Identify which cell holds the provided text, then report its [x, y] central coordinate. 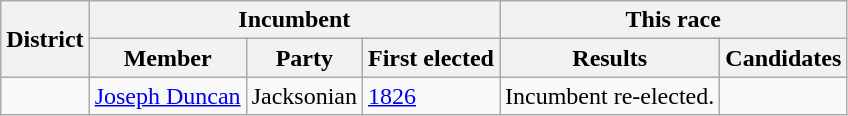
Jacksonian [304, 96]
First elected [432, 58]
Party [304, 58]
Incumbent [294, 20]
Candidates [784, 58]
Results [610, 58]
District [45, 39]
Member [168, 58]
This race [674, 20]
Incumbent re-elected. [610, 96]
Joseph Duncan [168, 96]
1826 [432, 96]
